Output the (x, y) coordinate of the center of the cell containing the given text.  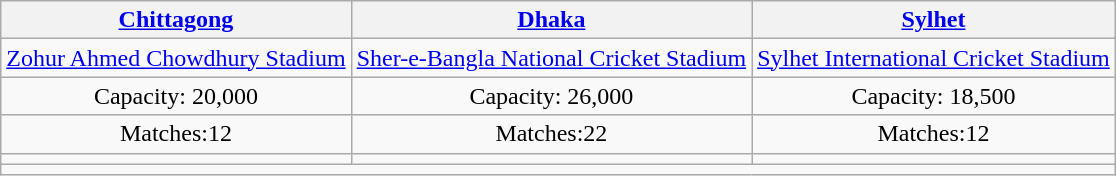
Sylhet International Cricket Stadium (934, 58)
Dhaka (551, 20)
Matches:22 (551, 134)
Capacity: 26,000 (551, 96)
Capacity: 20,000 (176, 96)
Zohur Ahmed Chowdhury Stadium (176, 58)
Sher-e-Bangla National Cricket Stadium (551, 58)
Sylhet (934, 20)
Capacity: 18,500 (934, 96)
Chittagong (176, 20)
